From the cell containing the given text, extract its center point as (x, y) coordinate. 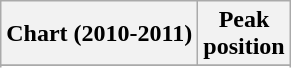
Chart (2010-2011) (100, 34)
Peakposition (244, 34)
